For the text-containing cell, return its midpoint in [x, y] coordinate format. 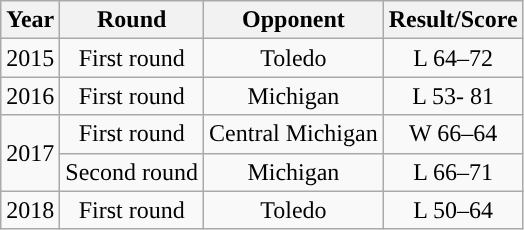
2017 [30, 153]
Central Michigan [294, 134]
Result/Score [453, 20]
Second round [132, 172]
2015 [30, 58]
L 66–71 [453, 172]
2018 [30, 210]
L 53- 81 [453, 96]
W 66–64 [453, 134]
2016 [30, 96]
Round [132, 20]
L 50–64 [453, 210]
Year [30, 20]
Opponent [294, 20]
L 64–72 [453, 58]
